Provide the [X, Y] coordinate of the cell's center where the given text is located.  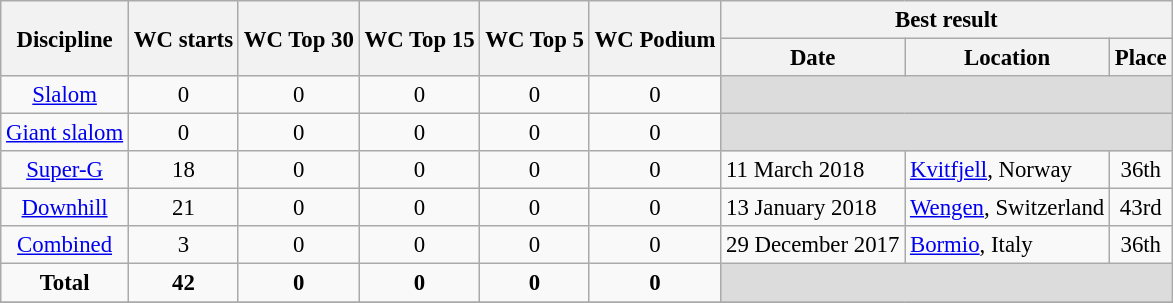
WC starts [183, 38]
Best result [946, 20]
Slalom [65, 95]
29 December 2017 [813, 245]
Kvitfjell, Norway [1008, 170]
21 [183, 208]
Date [813, 58]
11 March 2018 [813, 170]
Location [1008, 58]
WC Top 5 [534, 38]
43rd [1141, 208]
Super-G [65, 170]
WC Podium [654, 38]
Total [65, 283]
3 [183, 245]
Wengen, Switzerland [1008, 208]
Combined [65, 245]
13 January 2018 [813, 208]
Downhill [65, 208]
Bormio, Italy [1008, 245]
42 [183, 283]
Place [1141, 58]
Discipline [65, 38]
WC Top 30 [298, 38]
WC Top 15 [420, 38]
18 [183, 170]
Giant slalom [65, 133]
